Return the [X, Y] coordinate for the center point of the cell that contains the specified text.  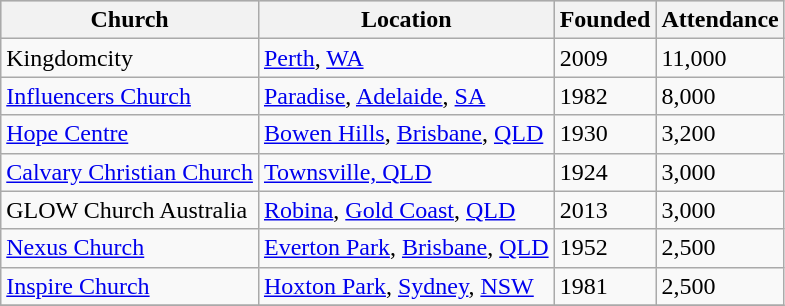
GLOW Church Australia [130, 210]
Church [130, 20]
Location [406, 20]
Townsville, QLD [406, 172]
2009 [605, 58]
Perth, WA [406, 58]
Paradise, Adelaide, SA [406, 96]
2013 [605, 210]
1952 [605, 248]
Robina, Gold Coast, QLD [406, 210]
3,200 [720, 134]
Inspire Church [130, 286]
Attendance [720, 20]
Everton Park, Brisbane, QLD [406, 248]
1982 [605, 96]
1930 [605, 134]
Kingdomcity [130, 58]
Hope Centre [130, 134]
Calvary Christian Church [130, 172]
1981 [605, 286]
Bowen Hills, Brisbane, QLD [406, 134]
8,000 [720, 96]
Influencers Church [130, 96]
11,000 [720, 58]
Hoxton Park, Sydney, NSW [406, 286]
1924 [605, 172]
Nexus Church [130, 248]
Founded [605, 20]
